Find where the given text appears and provide that cell's center as [X, Y] coordinate. 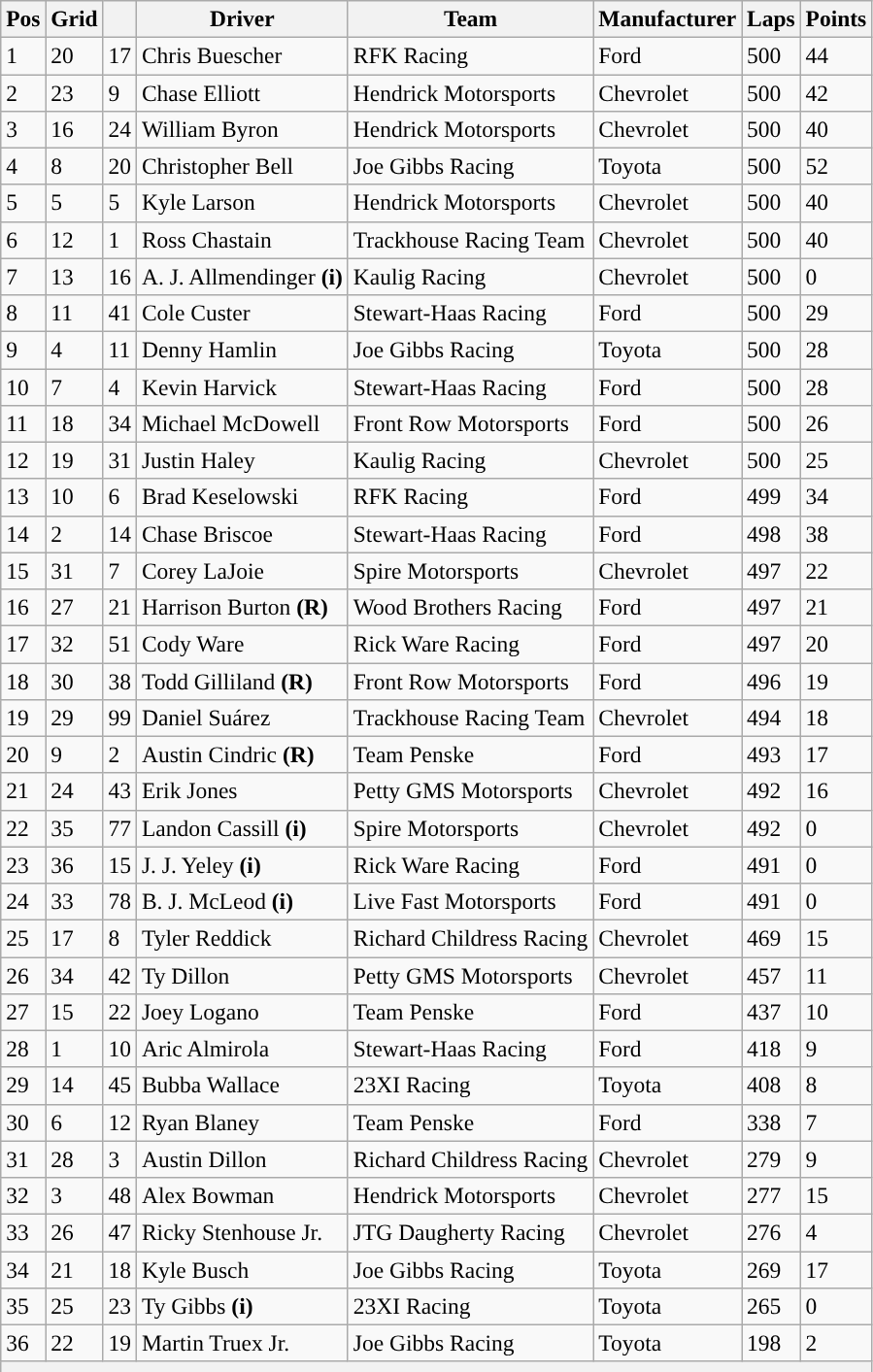
47 [119, 1232]
Landon Cassill (i) [242, 828]
Ty Gibbs (i) [242, 1306]
Brad Keselowski [242, 497]
Denny Hamlin [242, 350]
Alex Bowman [242, 1195]
Martin Truex Jr. [242, 1343]
78 [119, 901]
Austin Dillon [242, 1159]
41 [119, 313]
Tyler Reddick [242, 938]
B. J. McLeod (i) [242, 901]
Erik Jones [242, 791]
Ross Chastain [242, 240]
469 [771, 938]
Points [836, 18]
Ricky Stenhouse Jr. [242, 1232]
Austin Cindric (R) [242, 754]
269 [771, 1269]
99 [119, 718]
Todd Gilliland (R) [242, 681]
Joey Logano [242, 1012]
45 [119, 1086]
Ryan Blaney [242, 1122]
Wood Brothers Racing [470, 607]
JTG Daugherty Racing [470, 1232]
Grid [74, 18]
418 [771, 1049]
498 [771, 534]
494 [771, 718]
Aric Almirola [242, 1049]
43 [119, 791]
Chase Briscoe [242, 534]
Cody Ware [242, 644]
Driver [242, 18]
A. J. Allmendinger (i) [242, 277]
437 [771, 1012]
Kevin Harvick [242, 386]
408 [771, 1086]
Ty Dillon [242, 975]
Corey LaJoie [242, 571]
Chris Buescher [242, 55]
198 [771, 1343]
493 [771, 754]
52 [836, 166]
499 [771, 497]
Justin Haley [242, 460]
Laps [771, 18]
J. J. Yeley (i) [242, 865]
496 [771, 681]
51 [119, 644]
Live Fast Motorsports [470, 901]
Manufacturer [668, 18]
Chase Elliott [242, 92]
44 [836, 55]
Kyle Busch [242, 1269]
Kyle Larson [242, 203]
457 [771, 975]
Michael McDowell [242, 423]
279 [771, 1159]
Daniel Suárez [242, 718]
Team [470, 18]
48 [119, 1195]
Bubba Wallace [242, 1086]
Pos [23, 18]
Harrison Burton (R) [242, 607]
Cole Custer [242, 313]
276 [771, 1232]
338 [771, 1122]
Christopher Bell [242, 166]
77 [119, 828]
William Byron [242, 129]
277 [771, 1195]
265 [771, 1306]
